Provide the (x, y) coordinate of the cell's center where the given text is located.  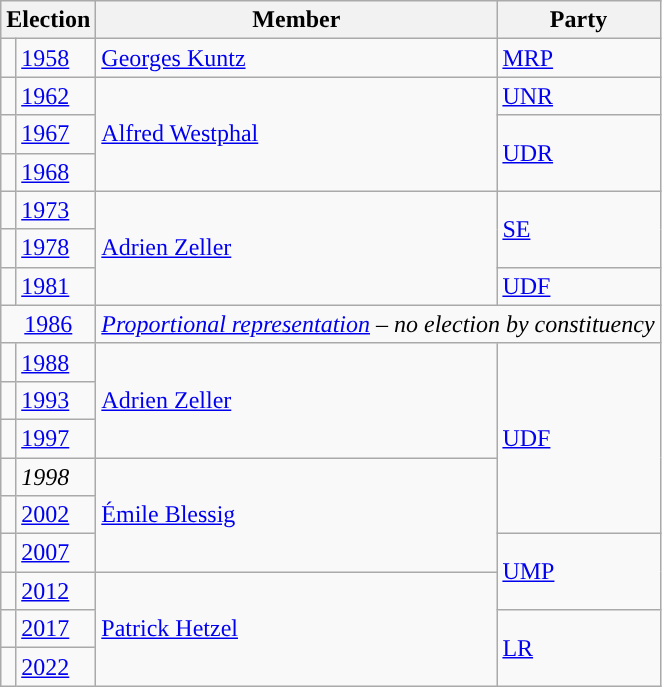
Election (48, 20)
1993 (56, 400)
1958 (56, 58)
1968 (56, 172)
1997 (56, 438)
1962 (56, 96)
UDR (578, 153)
Georges Kuntz (296, 58)
1978 (56, 248)
1981 (56, 286)
LR (578, 648)
Patrick Hetzel (296, 629)
2002 (56, 515)
Party (578, 20)
1967 (56, 134)
SE (578, 229)
Member (296, 20)
1998 (56, 477)
Émile Blessig (296, 515)
2012 (56, 591)
1988 (56, 362)
2007 (56, 553)
Alfred Westphal (296, 134)
MRP (578, 58)
1986 (48, 324)
Proportional representation – no election by constituency (378, 324)
1973 (56, 210)
2022 (56, 667)
2017 (56, 629)
UMP (578, 572)
UNR (578, 96)
